Provide the (X, Y) coordinate of the cell's center where the given text is located.  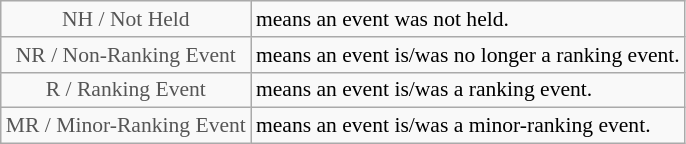
means an event was not held. (468, 19)
means an event is/was a ranking event. (468, 90)
NR / Non-Ranking Event (126, 55)
R / Ranking Event (126, 90)
means an event is/was no longer a ranking event. (468, 55)
means an event is/was a minor-ranking event. (468, 126)
NH / Not Held (126, 19)
MR / Minor-Ranking Event (126, 126)
